Search for the cell housing the specified text and yield its [X, Y] center coordinate. 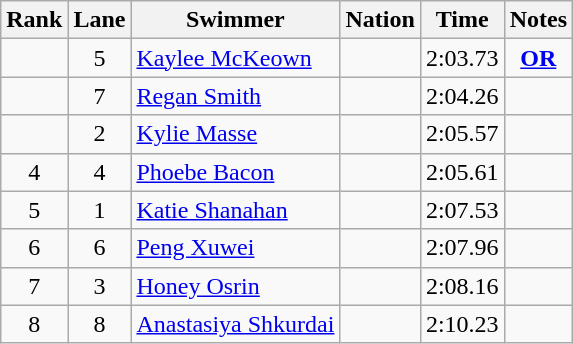
2:08.16 [462, 286]
Nation [380, 20]
1 [100, 210]
Katie Shanahan [236, 210]
2:07.53 [462, 210]
2:03.73 [462, 58]
Kaylee McKeown [236, 58]
Kylie Masse [236, 134]
2:04.26 [462, 96]
Swimmer [236, 20]
2:05.61 [462, 172]
Phoebe Bacon [236, 172]
3 [100, 286]
Peng Xuwei [236, 248]
OR [538, 58]
Honey Osrin [236, 286]
Regan Smith [236, 96]
Anastasiya Shkurdai [236, 324]
Lane [100, 20]
Time [462, 20]
Rank [34, 20]
2:07.96 [462, 248]
2:10.23 [462, 324]
2 [100, 134]
Notes [538, 20]
2:05.57 [462, 134]
